Search for the cell housing the specified text and yield its (X, Y) center coordinate. 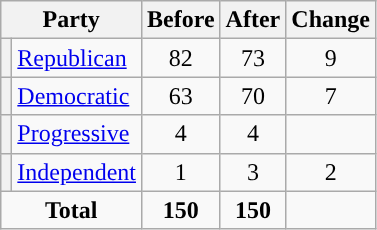
Before (180, 20)
3 (253, 172)
Party (72, 20)
7 (331, 96)
Democratic (77, 96)
63 (180, 96)
2 (331, 172)
Independent (77, 172)
70 (253, 96)
Change (331, 20)
82 (180, 58)
73 (253, 58)
Total (72, 210)
9 (331, 58)
Republican (77, 58)
1 (180, 172)
After (253, 20)
Progressive (77, 134)
